Provide the (X, Y) coordinate of the cell's center where the given text is located.  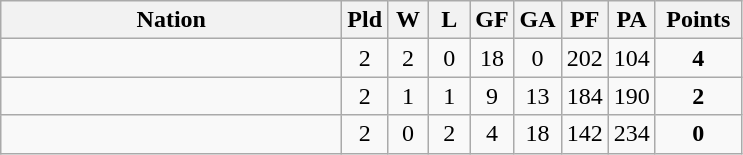
9 (492, 96)
202 (584, 58)
GF (492, 20)
104 (632, 58)
Points (698, 20)
L (450, 20)
W (408, 20)
184 (584, 96)
PF (584, 20)
13 (538, 96)
GA (538, 20)
PA (632, 20)
Nation (172, 20)
Pld (365, 20)
190 (632, 96)
234 (632, 134)
142 (584, 134)
